Search for the cell housing the specified text and yield its [X, Y] center coordinate. 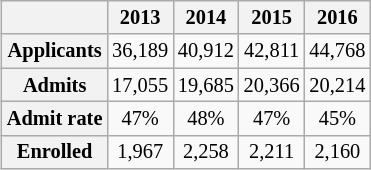
45% [338, 119]
Enrolled [54, 152]
Admit rate [54, 119]
2013 [140, 18]
44,768 [338, 51]
1,967 [140, 152]
2,258 [206, 152]
2014 [206, 18]
19,685 [206, 85]
2,211 [272, 152]
40,912 [206, 51]
48% [206, 119]
Applicants [54, 51]
2015 [272, 18]
2016 [338, 18]
20,214 [338, 85]
36,189 [140, 51]
17,055 [140, 85]
2,160 [338, 152]
42,811 [272, 51]
20,366 [272, 85]
Admits [54, 85]
